Extract the (X, Y) coordinate from the center of the cell holding the provided text.  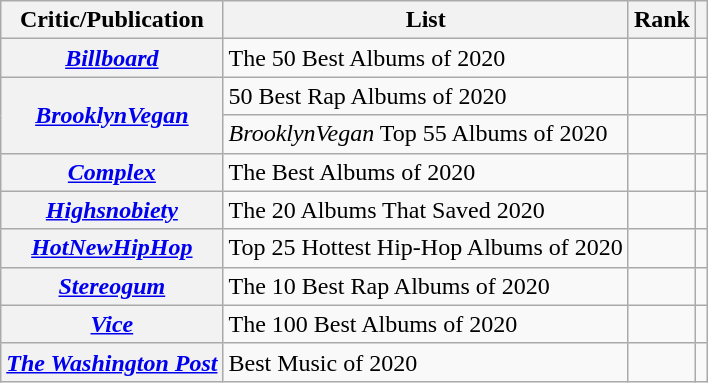
The Best Albums of 2020 (426, 172)
50 Best Rap Albums of 2020 (426, 96)
The 50 Best Albums of 2020 (426, 58)
The 20 Albums That Saved 2020 (426, 210)
The Washington Post (112, 362)
Complex (112, 172)
Top 25 Hottest Hip-Hop Albums of 2020 (426, 248)
List (426, 20)
Vice (112, 324)
Billboard (112, 58)
HotNewHipHop (112, 248)
The 100 Best Albums of 2020 (426, 324)
Rank (662, 20)
Critic/Publication (112, 20)
Stereogum (112, 286)
The 10 Best Rap Albums of 2020 (426, 286)
BrooklynVegan (112, 115)
Best Music of 2020 (426, 362)
BrooklynVegan Top 55 Albums of 2020 (426, 134)
Highsnobiety (112, 210)
